Determine the [x, y] coordinate at the center of the cell enclosing the given text.  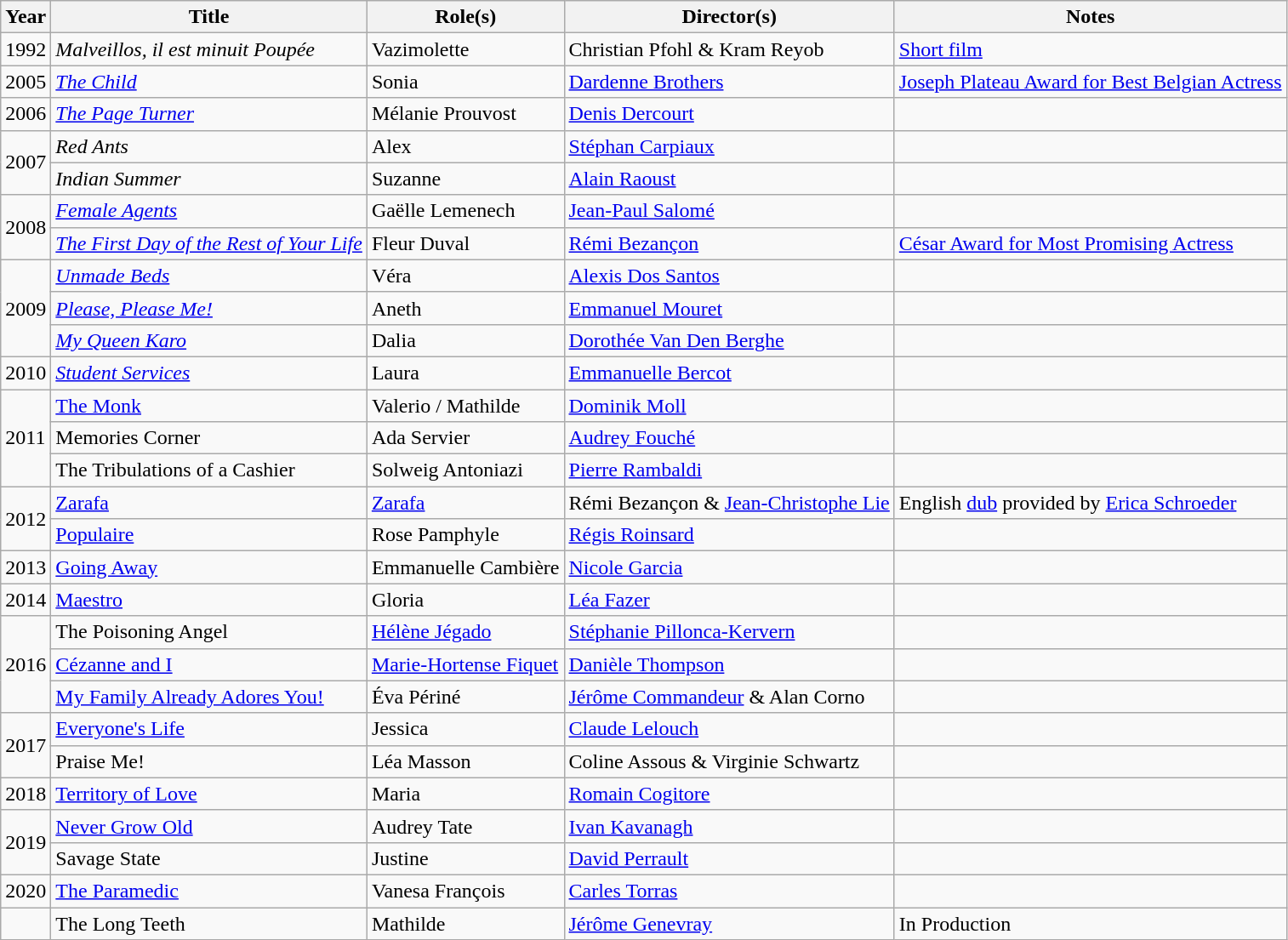
The Tribulations of a Cashier [209, 470]
Fleur Duval [465, 243]
Everyone's Life [209, 729]
Malveillos, il est minuit Poupée [209, 49]
Female Agents [209, 211]
2012 [26, 519]
Maria [465, 794]
Coline Assous & Virginie Schwartz [729, 761]
The Monk [209, 406]
2005 [26, 82]
Savage State [209, 858]
Rémi Bezançon [729, 243]
Unmade Beds [209, 276]
Dardenne Brothers [729, 82]
Dominik Moll [729, 406]
Christian Pfohl & Kram Reyob [729, 49]
The Poisoning Angel [209, 632]
Stéphan Carpiaux [729, 146]
2007 [26, 162]
Going Away [209, 567]
Year [26, 17]
Vazimolette [465, 49]
Dorothée Van Den Berghe [729, 340]
Suzanne [465, 179]
The Paramedic [209, 891]
Éva Périné [465, 697]
Marie-Hortense Fiquet [465, 664]
Nicole Garcia [729, 567]
2020 [26, 891]
2010 [26, 373]
2008 [26, 227]
Hélène Jégado [465, 632]
Emmanuelle Cambière [465, 567]
Régis Roinsard [729, 535]
Pierre Rambaldi [729, 470]
Valerio / Mathilde [465, 406]
Jessica [465, 729]
Mathilde [465, 923]
2016 [26, 664]
Role(s) [465, 17]
2018 [26, 794]
Director(s) [729, 17]
Ivan Kavanagh [729, 826]
The First Day of the Rest of Your Life [209, 243]
Audrey Tate [465, 826]
Léa Fazer [729, 600]
English dub provided by Erica Schroeder [1091, 503]
2011 [26, 438]
The Child [209, 82]
Alexis Dos Santos [729, 276]
My Family Already Adores You! [209, 697]
Justine [465, 858]
Rose Pamphyle [465, 535]
Denis Dercourt [729, 114]
Joseph Plateau Award for Best Belgian Actress [1091, 82]
In Production [1091, 923]
Cézanne and I [209, 664]
Léa Masson [465, 761]
Aneth [465, 308]
Véra [465, 276]
2009 [26, 308]
Alex [465, 146]
Jean-Paul Salomé [729, 211]
2019 [26, 842]
Sonia [465, 82]
Audrey Fouché [729, 438]
Mélanie Prouvost [465, 114]
Dalia [465, 340]
2006 [26, 114]
Claude Lelouch [729, 729]
Carles Torras [729, 891]
2014 [26, 600]
Rémi Bezançon & Jean-Christophe Lie [729, 503]
Memories Corner [209, 438]
Student Services [209, 373]
Red Ants [209, 146]
Stéphanie Pillonca-Kervern [729, 632]
Emmanuel Mouret [729, 308]
Praise Me! [209, 761]
Maestro [209, 600]
Gloria [465, 600]
Ada Servier [465, 438]
1992 [26, 49]
Jérôme Commandeur & Alan Corno [729, 697]
Solweig Antoniazi [465, 470]
Notes [1091, 17]
The Page Turner [209, 114]
Gaëlle Lemenech [465, 211]
Short film [1091, 49]
Indian Summer [209, 179]
Jérôme Genevray [729, 923]
César Award for Most Promising Actress [1091, 243]
Laura [465, 373]
Please, Please Me! [209, 308]
Alain Raoust [729, 179]
Never Grow Old [209, 826]
Danièle Thompson [729, 664]
Populaire [209, 535]
My Queen Karo [209, 340]
David Perrault [729, 858]
2017 [26, 745]
Romain Cogitore [729, 794]
Emmanuelle Bercot [729, 373]
The Long Teeth [209, 923]
Territory of Love [209, 794]
Title [209, 17]
2013 [26, 567]
Vanesa François [465, 891]
